Locate the cell with the specified text and output its [x, y] center coordinate. 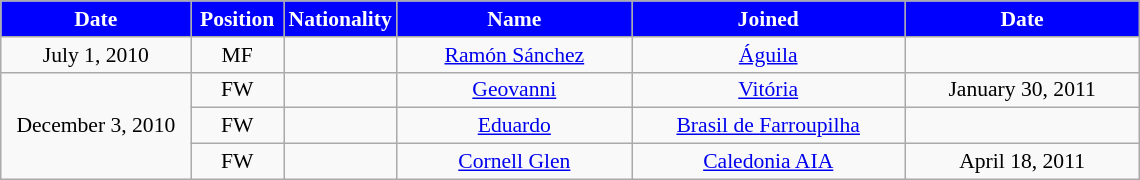
MF [238, 55]
April 18, 2011 [1022, 162]
Caledonia AIA [768, 162]
Vitória [768, 90]
Nationality [340, 19]
Joined [768, 19]
Cornell Glen [514, 162]
Position [238, 19]
Brasil de Farroupilha [768, 126]
Eduardo [514, 126]
Name [514, 19]
Águila [768, 55]
January 30, 2011 [1022, 90]
July 1, 2010 [96, 55]
Ramón Sánchez [514, 55]
Geovanni [514, 90]
December 3, 2010 [96, 126]
